Provide the [X, Y] coordinate of the cell's center where the given text is located.  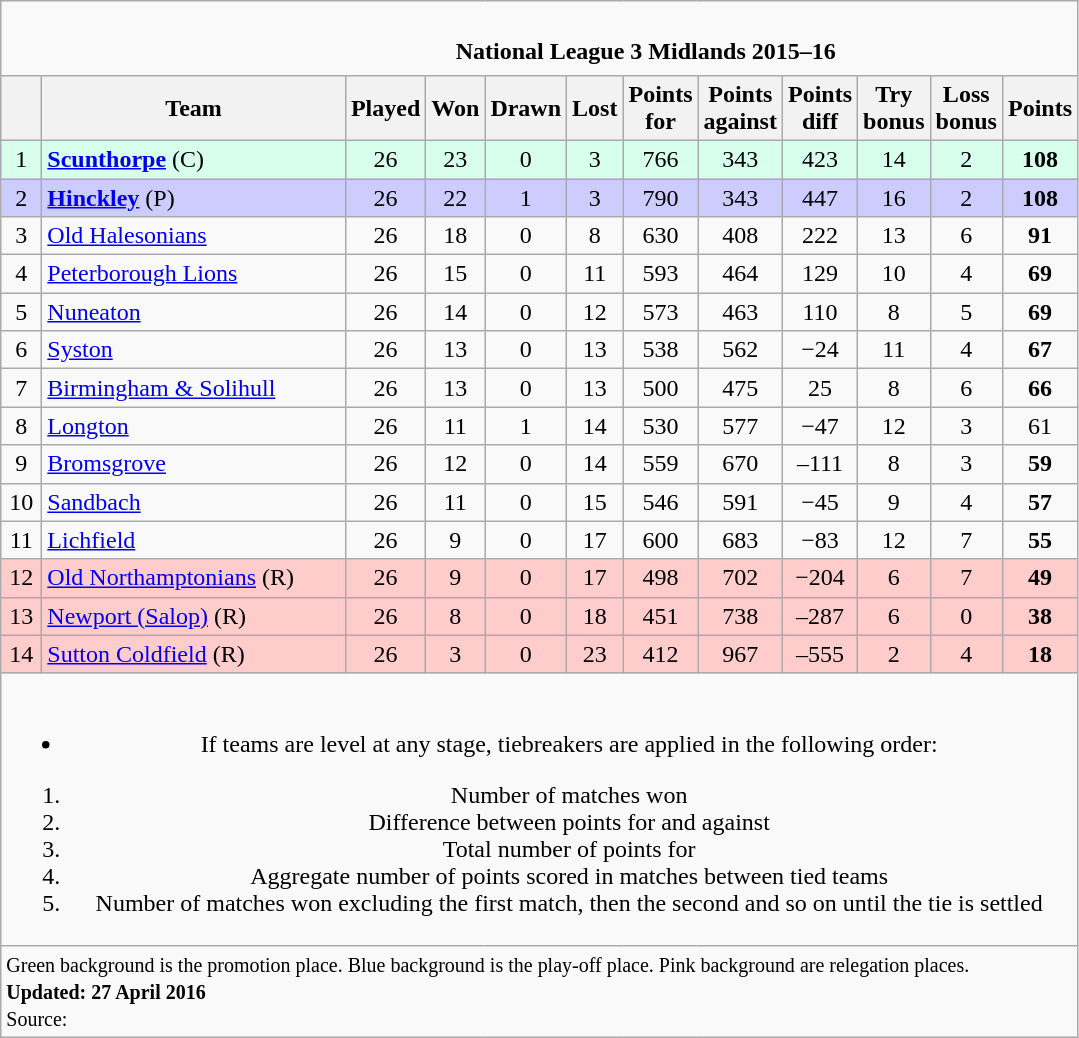
129 [820, 274]
Try bonus [894, 108]
Green background is the promotion place. Blue background is the play-off place. Pink background are relegation places.Updated: 27 April 2016Source: [540, 991]
790 [660, 197]
57 [1040, 502]
451 [660, 616]
577 [740, 426]
702 [740, 578]
423 [820, 159]
Loss bonus [966, 108]
559 [660, 464]
Old Halesonians [194, 236]
−45 [820, 502]
538 [660, 350]
Points [1040, 108]
Syston [194, 350]
Lost [595, 108]
591 [740, 502]
Sandbach [194, 502]
91 [1040, 236]
38 [1040, 616]
475 [740, 388]
Drawn [526, 108]
Points against [740, 108]
Old Northamptonians (R) [194, 578]
464 [740, 274]
670 [740, 464]
55 [1040, 540]
Birmingham & Solihull [194, 388]
59 [1040, 464]
967 [740, 654]
Won [456, 108]
–287 [820, 616]
412 [660, 654]
573 [660, 312]
408 [740, 236]
530 [660, 426]
−47 [820, 426]
498 [660, 578]
61 [1040, 426]
16 [894, 197]
630 [660, 236]
Bromsgrove [194, 464]
−24 [820, 350]
–555 [820, 654]
562 [740, 350]
22 [456, 197]
–111 [820, 464]
Points diff [820, 108]
Lichfield [194, 540]
Sutton Coldfield (R) [194, 654]
222 [820, 236]
447 [820, 197]
500 [660, 388]
67 [1040, 350]
683 [740, 540]
Longton [194, 426]
25 [820, 388]
Team [194, 108]
66 [1040, 388]
Played [385, 108]
766 [660, 159]
600 [660, 540]
−204 [820, 578]
Scunthorpe (C) [194, 159]
Nuneaton [194, 312]
Peterborough Lions [194, 274]
110 [820, 312]
463 [740, 312]
Newport (Salop) (R) [194, 616]
Points for [660, 108]
−83 [820, 540]
49 [1040, 578]
Hinckley (P) [194, 197]
738 [740, 616]
546 [660, 502]
593 [660, 274]
